Search for the cell housing the specified text and yield its (x, y) center coordinate. 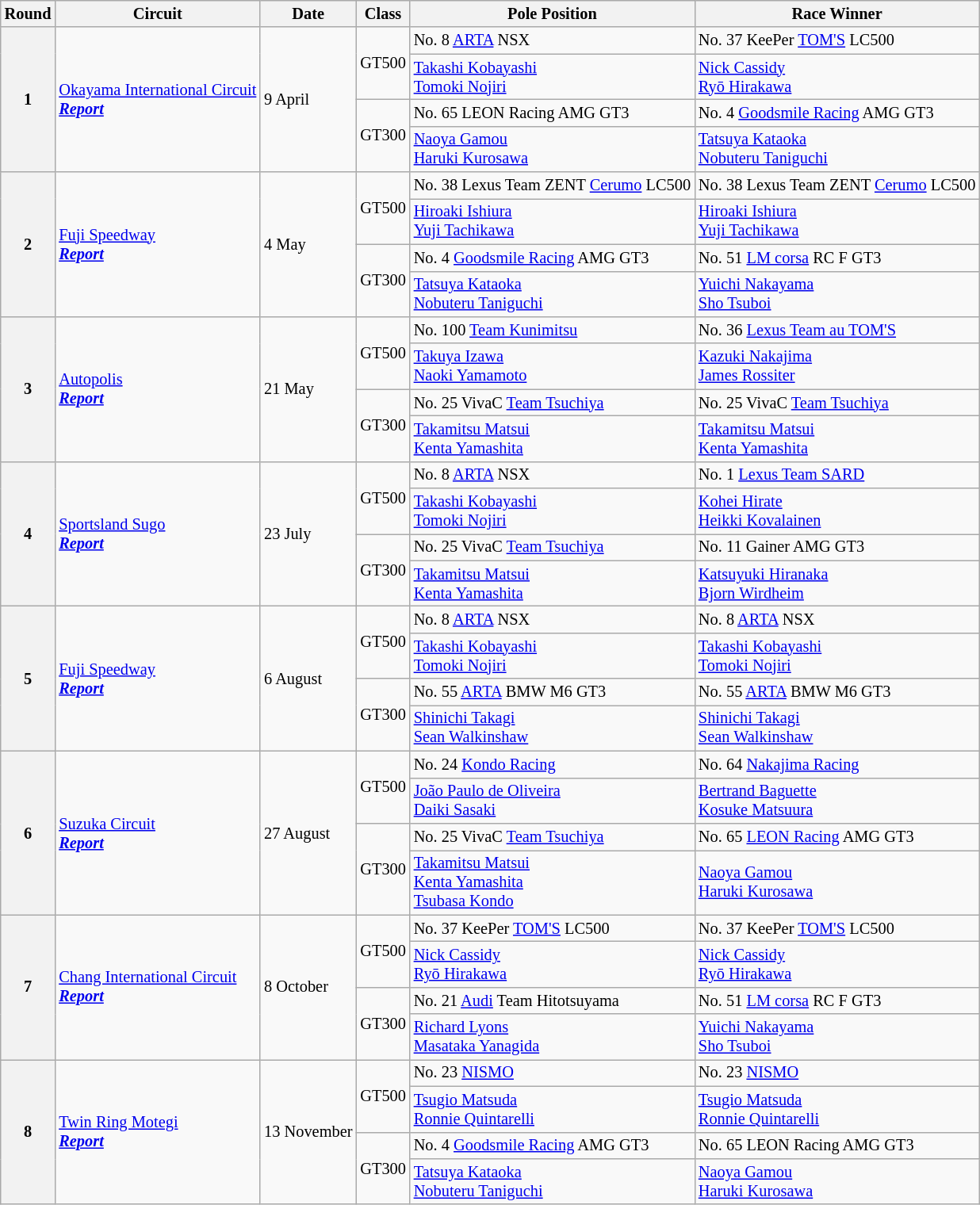
6 (29, 832)
AutopolisReport (157, 388)
No. 24 Kondo Racing (552, 764)
5 (29, 679)
8 (29, 1132)
No. 21 Audi Team Hitotsuyama (552, 1000)
4 May (308, 244)
Pole Position (552, 13)
23 July (308, 534)
Round (29, 13)
Bertrand Baguette Kosuke Matsuura (837, 801)
Takamitsu Matsui Kenta Yamashita Tsubasa Kondo (552, 882)
Suzuka CircuitReport (157, 832)
Twin Ring MotegiReport (157, 1132)
2 (29, 244)
8 October (308, 988)
No. 11 Gainer AMG GT3 (837, 547)
Kazuki Nakajima James Rossiter (837, 366)
João Paulo de Oliveira Daiki Sasaki (552, 801)
No. 36 Lexus Team au TOM'S (837, 330)
Katsuyuki Hiranaka Bjorn Wirdheim (837, 583)
1 (29, 100)
Class (382, 13)
9 April (308, 100)
Sportsland SugoReport (157, 534)
4 (29, 534)
Date (308, 13)
Chang International CircuitReport (157, 988)
Kohei Hirate Heikki Kovalainen (837, 511)
6 August (308, 679)
27 August (308, 832)
Race Winner (837, 13)
7 (29, 988)
Richard Lyons Masataka Yanagida (552, 1037)
3 (29, 388)
Takuya Izawa Naoki Yamamoto (552, 366)
No. 100 Team Kunimitsu (552, 330)
13 November (308, 1132)
Circuit (157, 13)
Okayama International CircuitReport (157, 100)
21 May (308, 388)
No. 64 Nakajima Racing (837, 764)
No. 1 Lexus Team SARD (837, 475)
